Return the [X, Y] coordinate for the center point of the cell that contains the specified text.  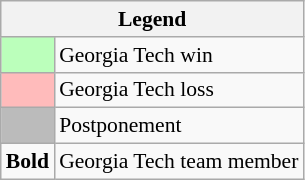
Postponement [178, 126]
Georgia Tech win [178, 55]
Legend [152, 19]
Bold [28, 162]
Georgia Tech team member [178, 162]
Georgia Tech loss [178, 90]
